Provide the (X, Y) coordinate of the cell's center where the given text is located.  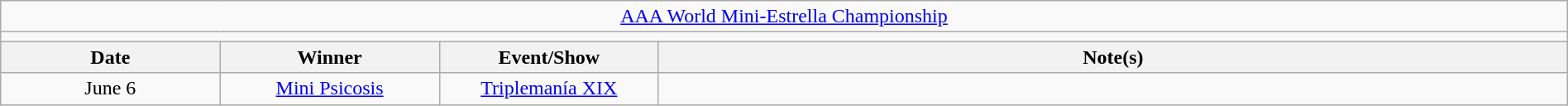
AAA World Mini-Estrella Championship (784, 17)
Winner (329, 57)
Triplemanía XIX (549, 89)
Event/Show (549, 57)
June 6 (111, 89)
Note(s) (1113, 57)
Date (111, 57)
Mini Psicosis (329, 89)
